From the cell containing the given text, extract its center point as [x, y] coordinate. 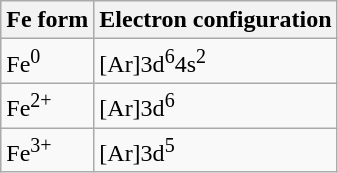
[Ar]3d5 [216, 150]
Electron configuration [216, 20]
Fe3+ [48, 150]
[Ar]3d64s2 [216, 62]
Fe2+ [48, 106]
Fe form [48, 20]
[Ar]3d6 [216, 106]
Fe0 [48, 62]
